Return [x, y] of the center of cell containing provided text 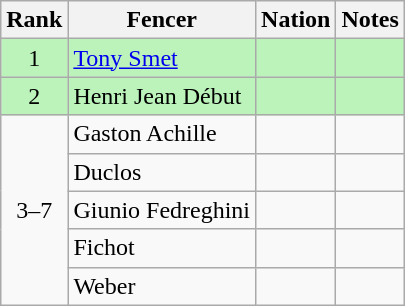
Nation [296, 20]
1 [34, 58]
Fichot [162, 248]
Gaston Achille [162, 134]
Rank [34, 20]
3–7 [34, 210]
Weber [162, 286]
Duclos [162, 172]
Henri Jean Début [162, 96]
Fencer [162, 20]
Giunio Fedreghini [162, 210]
2 [34, 96]
Notes [370, 20]
Tony Smet [162, 58]
